Provide the (X, Y) coordinate of the cell's center where the given text is located.  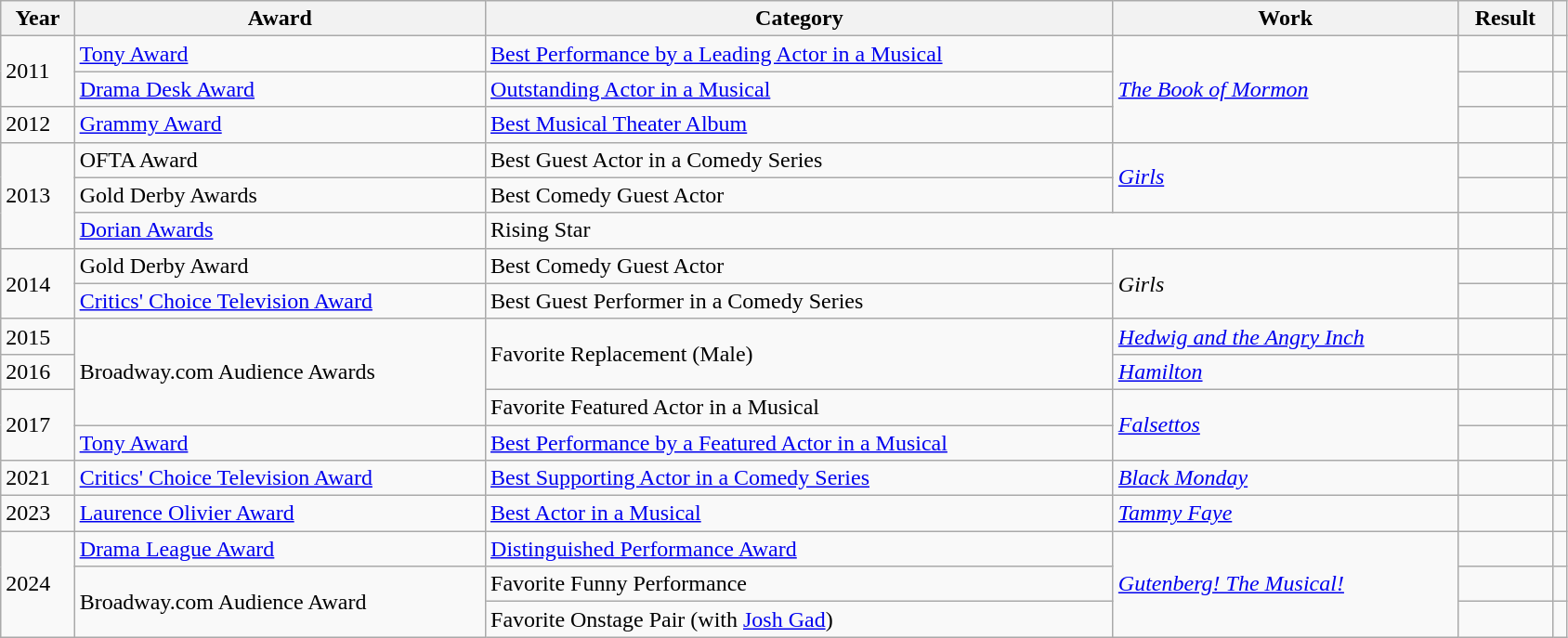
2021 (37, 478)
Favorite Featured Actor in a Musical (800, 407)
Distinguished Performance Award (800, 549)
Black Monday (1286, 478)
Outstanding Actor in a Musical (800, 89)
Tammy Faye (1286, 514)
OFTA Award (280, 160)
2013 (37, 195)
2024 (37, 584)
2011 (37, 72)
Broadway.com Audience Award (280, 602)
Hedwig and the Angry Inch (1286, 336)
2017 (37, 424)
2012 (37, 124)
Dorian Awards (280, 230)
Broadway.com Audience Awards (280, 371)
Drama Desk Award (280, 89)
Award (280, 19)
Gold Derby Award (280, 266)
Best Guest Actor in a Comedy Series (800, 160)
The Book of Mormon (1286, 89)
Category (800, 19)
Gutenberg! The Musical! (1286, 584)
2023 (37, 514)
Favorite Onstage Pair (with Josh Gad) (800, 619)
Gold Derby Awards (280, 195)
Result (1505, 19)
Falsettos (1286, 424)
2016 (37, 371)
Work (1286, 19)
Laurence Olivier Award (280, 514)
Best Performance by a Leading Actor in a Musical (800, 54)
Year (37, 19)
Best Actor in a Musical (800, 514)
Best Supporting Actor in a Comedy Series (800, 478)
2014 (37, 283)
Favorite Replacement (Male) (800, 354)
Rising Star (972, 230)
Favorite Funny Performance (800, 584)
Grammy Award (280, 124)
2015 (37, 336)
Drama League Award (280, 549)
Best Performance by a Featured Actor in a Musical (800, 443)
Best Musical Theater Album (800, 124)
Hamilton (1286, 371)
Best Guest Performer in a Comedy Series (800, 301)
